Identify which cell holds the provided text, then report its (x, y) central coordinate. 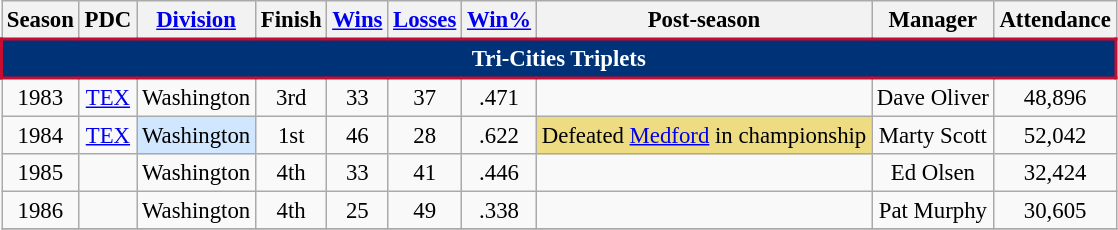
1983 (41, 97)
41 (425, 173)
25 (358, 211)
Defeated Medford in championship (704, 136)
Finish (290, 20)
52,042 (1055, 136)
Losses (425, 20)
.446 (500, 173)
37 (425, 97)
1st (290, 136)
49 (425, 211)
Attendance (1055, 20)
.338 (500, 211)
46 (358, 136)
30,605 (1055, 211)
Season (41, 20)
48,896 (1055, 97)
Tri-Cities Triplets (560, 58)
Post-season (704, 20)
Pat Murphy (934, 211)
Manager (934, 20)
1984 (41, 136)
Marty Scott (934, 136)
32,424 (1055, 173)
Wins (358, 20)
PDC (108, 20)
Division (196, 20)
Win% (500, 20)
1986 (41, 211)
3rd (290, 97)
.471 (500, 97)
1985 (41, 173)
Dave Oliver (934, 97)
28 (425, 136)
.622 (500, 136)
Ed Olsen (934, 173)
